Extract the (x, y) coordinate from the center of the cell holding the provided text.  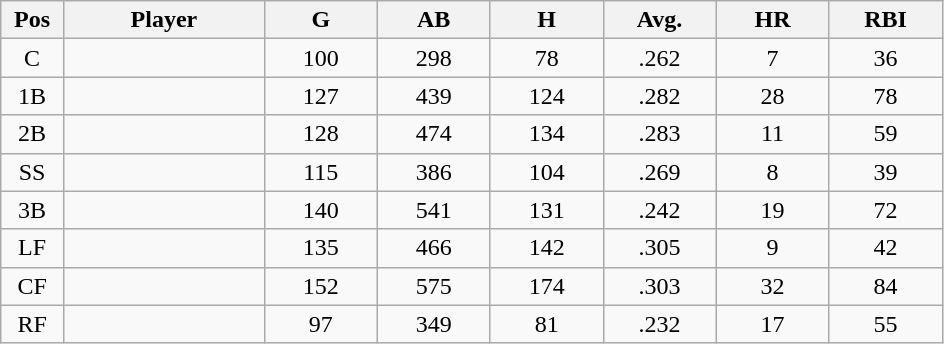
28 (772, 96)
174 (546, 286)
7 (772, 58)
RBI (886, 20)
.305 (660, 248)
298 (434, 58)
3B (32, 210)
1B (32, 96)
72 (886, 210)
42 (886, 248)
439 (434, 96)
.262 (660, 58)
Player (164, 20)
134 (546, 134)
C (32, 58)
Avg. (660, 20)
115 (320, 172)
386 (434, 172)
.232 (660, 324)
142 (546, 248)
CF (32, 286)
36 (886, 58)
19 (772, 210)
G (320, 20)
32 (772, 286)
39 (886, 172)
541 (434, 210)
HR (772, 20)
104 (546, 172)
84 (886, 286)
RF (32, 324)
.283 (660, 134)
.282 (660, 96)
55 (886, 324)
LF (32, 248)
.303 (660, 286)
349 (434, 324)
H (546, 20)
AB (434, 20)
2B (32, 134)
.242 (660, 210)
466 (434, 248)
474 (434, 134)
127 (320, 96)
97 (320, 324)
152 (320, 286)
9 (772, 248)
140 (320, 210)
81 (546, 324)
128 (320, 134)
Pos (32, 20)
.269 (660, 172)
17 (772, 324)
59 (886, 134)
135 (320, 248)
575 (434, 286)
100 (320, 58)
8 (772, 172)
124 (546, 96)
131 (546, 210)
11 (772, 134)
SS (32, 172)
